Locate the cell with the specified text and output its (x, y) center coordinate. 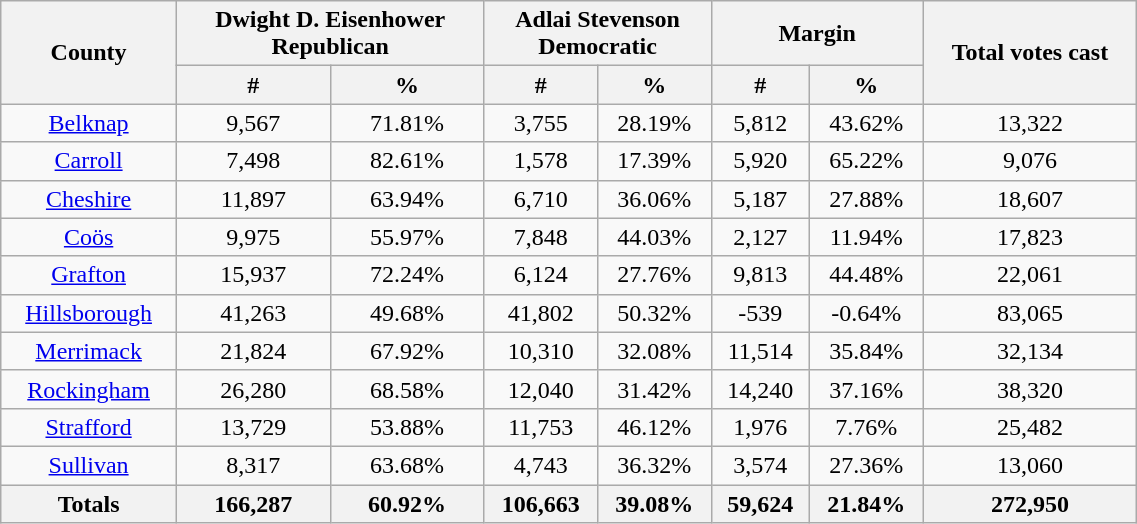
14,240 (760, 389)
5,920 (760, 161)
106,663 (541, 503)
Merrimack (89, 351)
11.94% (866, 237)
27.88% (866, 199)
13,729 (253, 427)
-539 (760, 313)
27.76% (655, 275)
13,060 (1030, 465)
11,514 (760, 351)
43.62% (866, 123)
12,040 (541, 389)
25,482 (1030, 427)
37.16% (866, 389)
63.68% (407, 465)
46.12% (655, 427)
35.84% (866, 351)
31.42% (655, 389)
44.03% (655, 237)
15,937 (253, 275)
72.24% (407, 275)
36.32% (655, 465)
44.48% (866, 275)
Coös (89, 237)
17,823 (1030, 237)
63.94% (407, 199)
3,755 (541, 123)
28.19% (655, 123)
Adlai StevensonDemocratic (598, 34)
Grafton (89, 275)
10,310 (541, 351)
27.36% (866, 465)
4,743 (541, 465)
Sullivan (89, 465)
71.81% (407, 123)
9,813 (760, 275)
-0.64% (866, 313)
21.84% (866, 503)
39.08% (655, 503)
7,498 (253, 161)
5,187 (760, 199)
11,897 (253, 199)
55.97% (407, 237)
13,322 (1030, 123)
21,824 (253, 351)
6,710 (541, 199)
7.76% (866, 427)
5,812 (760, 123)
Dwight D. EisenhowerRepublican (330, 34)
59,624 (760, 503)
50.32% (655, 313)
11,753 (541, 427)
Strafford (89, 427)
83,065 (1030, 313)
68.58% (407, 389)
36.06% (655, 199)
9,567 (253, 123)
60.92% (407, 503)
Totals (89, 503)
1,976 (760, 427)
7,848 (541, 237)
9,975 (253, 237)
67.92% (407, 351)
17.39% (655, 161)
272,950 (1030, 503)
32.08% (655, 351)
82.61% (407, 161)
9,076 (1030, 161)
166,287 (253, 503)
Hillsborough (89, 313)
Total votes cast (1030, 52)
3,574 (760, 465)
18,607 (1030, 199)
1,578 (541, 161)
26,280 (253, 389)
41,263 (253, 313)
22,061 (1030, 275)
Carroll (89, 161)
6,124 (541, 275)
Rockingham (89, 389)
County (89, 52)
2,127 (760, 237)
Margin (817, 34)
32,134 (1030, 351)
65.22% (866, 161)
Cheshire (89, 199)
41,802 (541, 313)
38,320 (1030, 389)
49.68% (407, 313)
8,317 (253, 465)
Belknap (89, 123)
53.88% (407, 427)
